Detect which cell encompasses the target text, then output its (X, Y) center coordinate. 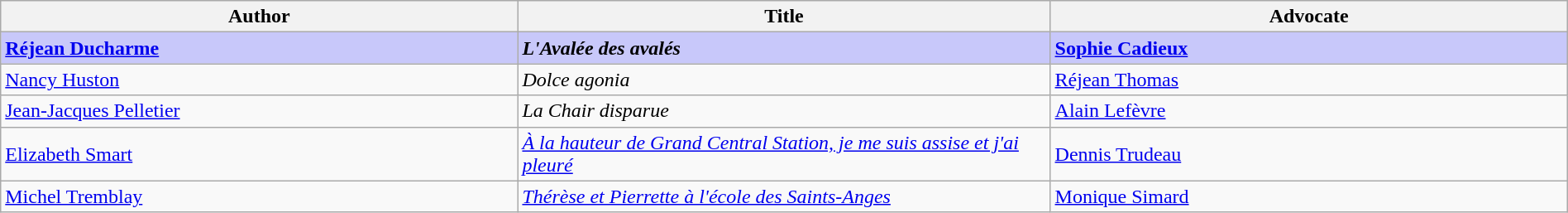
L'Avalée des avalés (784, 48)
Jean-Jacques Pelletier (260, 111)
Monique Simard (1308, 196)
Elizabeth Smart (260, 154)
Thérèse et Pierrette à l'école des Saints-Anges (784, 196)
Nancy Huston (260, 80)
Dolce agonia (784, 80)
Réjean Ducharme (260, 48)
Alain Lefèvre (1308, 111)
Dennis Trudeau (1308, 154)
La Chair disparue (784, 111)
Sophie Cadieux (1308, 48)
Author (260, 17)
À la hauteur de Grand Central Station, je me suis assise et j'ai pleuré (784, 154)
Réjean Thomas (1308, 80)
Advocate (1308, 17)
Michel Tremblay (260, 196)
Title (784, 17)
